Locate the cell with the specified text and output its (X, Y) center coordinate. 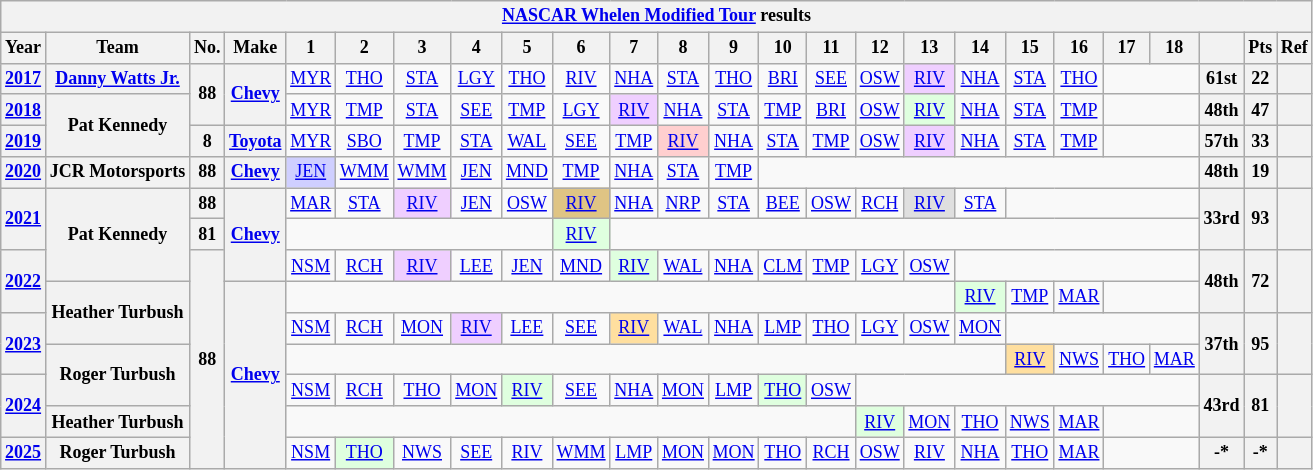
No. (208, 48)
2023 (24, 343)
57th (1222, 140)
2022 (24, 281)
2025 (24, 452)
14 (980, 48)
Danny Watts Jr. (117, 78)
BEE (783, 204)
NRP (684, 204)
15 (1030, 48)
61st (1222, 78)
Year (24, 48)
1 (311, 48)
11 (832, 48)
2019 (24, 140)
72 (1260, 281)
SBO (364, 140)
17 (1127, 48)
22 (1260, 78)
CLM (783, 266)
6 (581, 48)
9 (734, 48)
10 (783, 48)
Make (256, 48)
5 (528, 48)
Toyota (256, 140)
19 (1260, 172)
37th (1222, 343)
93 (1260, 219)
13 (930, 48)
2 (364, 48)
2020 (24, 172)
12 (880, 48)
JCR Motorsports (117, 172)
2024 (24, 406)
33 (1260, 140)
43rd (1222, 406)
95 (1260, 343)
2021 (24, 219)
2018 (24, 110)
33rd (1222, 219)
Pts (1260, 48)
Ref (1294, 48)
47 (1260, 110)
3 (422, 48)
18 (1174, 48)
16 (1079, 48)
4 (476, 48)
Team (117, 48)
2017 (24, 78)
7 (634, 48)
NASCAR Whelen Modified Tour results (656, 16)
